Capture the cell that displays the provided text and extract its (x, y) central coordinate. 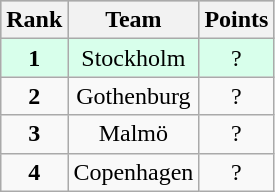
3 (34, 134)
Stockholm (134, 58)
Points (236, 20)
1 (34, 58)
2 (34, 96)
4 (34, 172)
Malmö (134, 134)
Copenhagen (134, 172)
Rank (34, 20)
Team (134, 20)
Gothenburg (134, 96)
